Detect which cell encompasses the target text, then output its [X, Y] center coordinate. 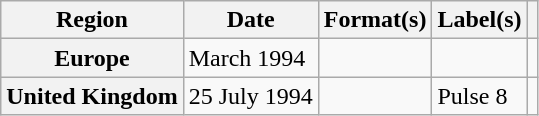
25 July 1994 [250, 96]
Format(s) [375, 20]
Europe [92, 58]
Label(s) [480, 20]
March 1994 [250, 58]
Date [250, 20]
Pulse 8 [480, 96]
Region [92, 20]
United Kingdom [92, 96]
